Detect which cell encompasses the target text, then output its [X, Y] center coordinate. 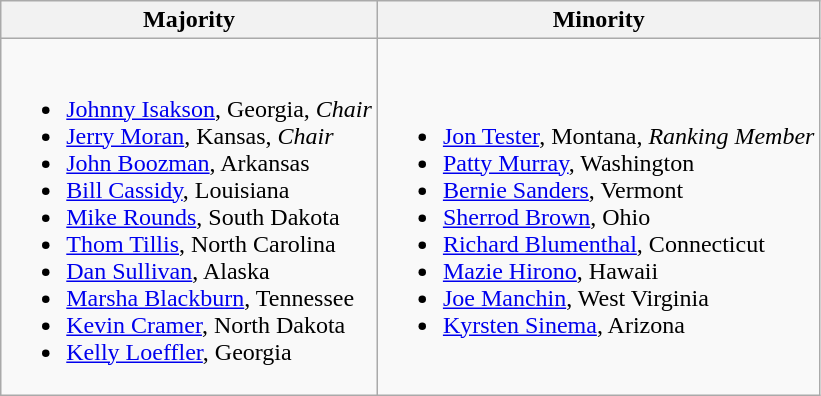
Majority [190, 20]
Minority [598, 20]
